Determine the [X, Y] coordinate at the center of the cell enclosing the given text.  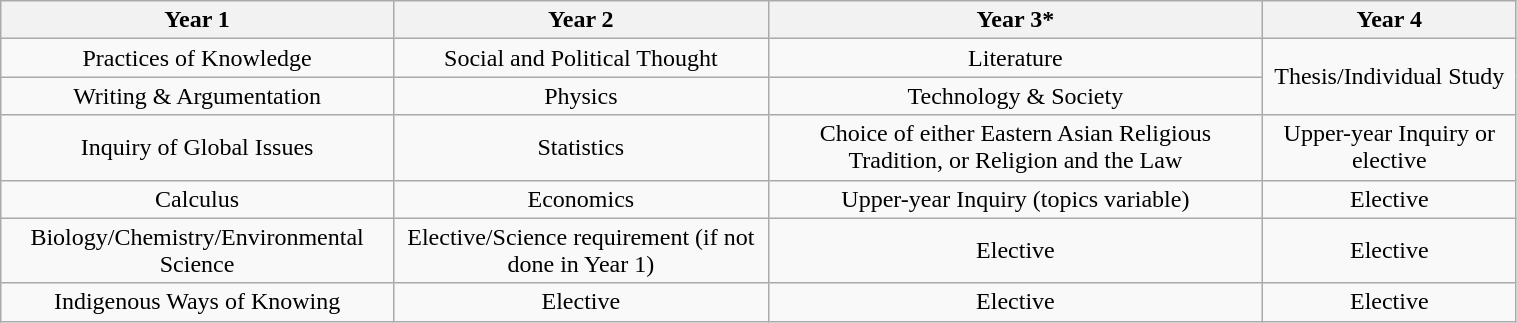
Writing & Argumentation [198, 96]
Upper-year Inquiry (topics variable) [1015, 199]
Choice of either Eastern Asian Religious Tradition, or Religion and the Law [1015, 148]
Economics [580, 199]
Technology & Society [1015, 96]
Biology/Chemistry/Environmental Science [198, 250]
Calculus [198, 199]
Upper-year Inquiry or elective [1390, 148]
Statistics [580, 148]
Literature [1015, 58]
Social and Political Thought [580, 58]
Practices of Knowledge [198, 58]
Physics [580, 96]
Inquiry of Global Issues [198, 148]
Year 4 [1390, 20]
Year 1 [198, 20]
Elective/Science requirement (if not done in Year 1) [580, 250]
Year 3* [1015, 20]
Thesis/Individual Study [1390, 77]
Year 2 [580, 20]
Indigenous Ways of Knowing [198, 302]
